Return the [x, y] coordinate for the center point of the cell that contains the specified text.  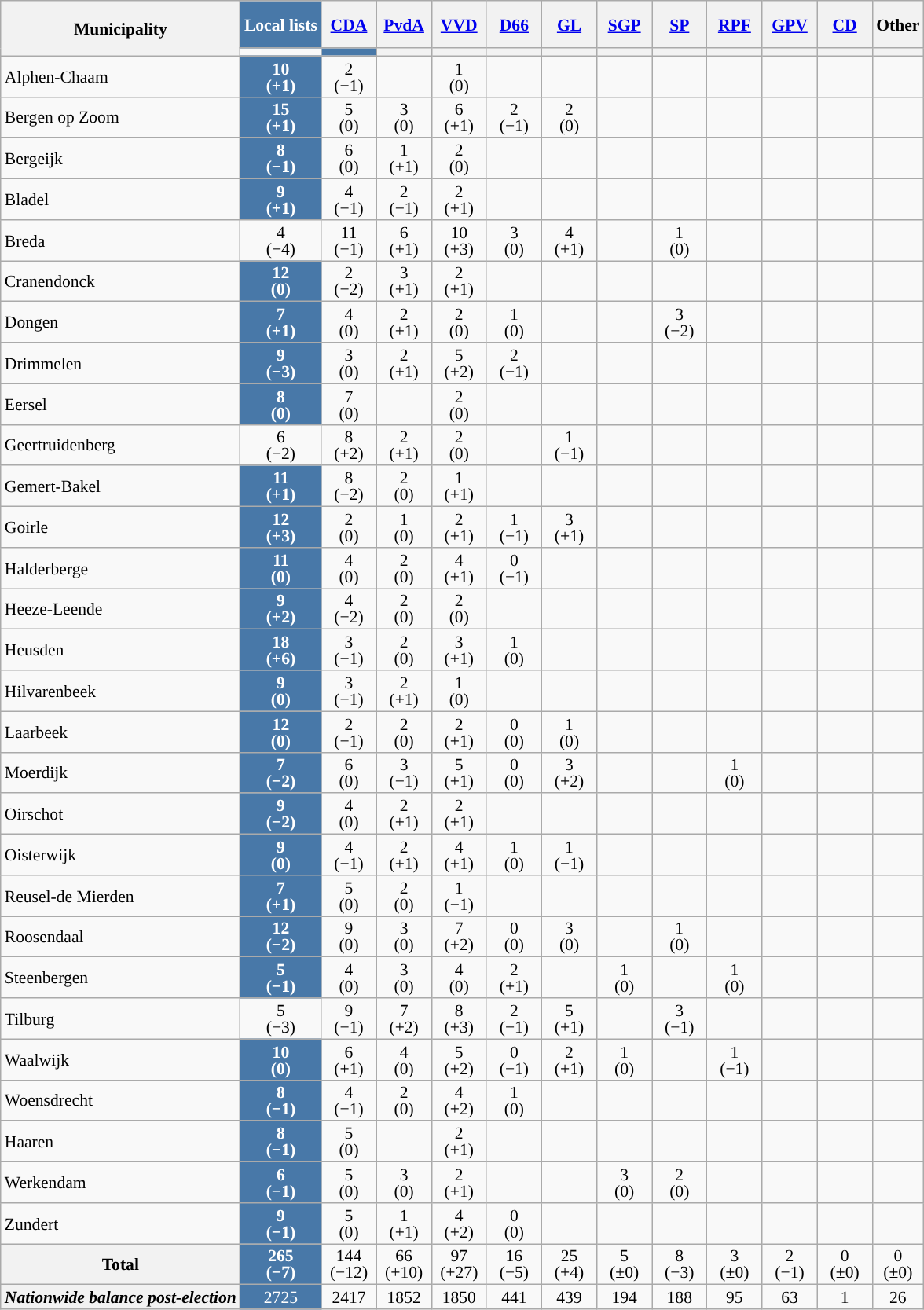
7(0) [349, 404]
265(−7) [281, 1264]
Zundert [121, 1224]
2417 [349, 1297]
Gemert-Bakel [121, 486]
Hilvarenbeek [121, 691]
Werkendam [121, 1183]
Bladel [121, 200]
10(0) [281, 1059]
16(−5) [514, 1264]
Reusel-de Mierden [121, 896]
GPV [790, 24]
2725 [281, 1297]
Bergen op Zoom [121, 117]
7(−2) [281, 772]
63 [790, 1297]
Steenbergen [121, 978]
Dongen [121, 322]
GL [569, 24]
Heeze-Leende [121, 609]
SP [680, 24]
5(±0) [625, 1264]
2(−2) [349, 281]
97(+27) [459, 1264]
194 [625, 1297]
Alphen-Chaam [121, 76]
CDA [349, 24]
6(−2) [281, 445]
Waalwijk [121, 1059]
3(±0) [735, 1264]
9(−3) [281, 363]
11(+1) [281, 486]
Halderberge [121, 568]
Cranendonck [121, 281]
Tilburg [121, 1018]
5(−1) [281, 978]
3(+2) [569, 772]
Moerdijk [121, 772]
PvdA [404, 24]
SGP [625, 24]
9(+1) [281, 200]
4(−4) [281, 240]
RPF [735, 24]
6(−1) [281, 1183]
Local lists [281, 24]
Nationwide balance post-election [121, 1297]
18(+6) [281, 650]
1850 [459, 1297]
5(−3) [281, 1018]
11(0) [281, 568]
Roosendaal [121, 937]
8(0) [281, 404]
188 [680, 1297]
8(−3) [680, 1264]
Heusden [121, 650]
3(−2) [680, 322]
8(−2) [349, 486]
D66 [514, 24]
9(−2) [281, 814]
439 [569, 1297]
Oisterwijk [121, 855]
CD [845, 24]
8(+2) [349, 445]
9(+2) [281, 609]
Municipality [121, 28]
15(+1) [281, 117]
Oirschot [121, 814]
26 [897, 1297]
1 [845, 1297]
Bergeijk [121, 159]
VVD [459, 24]
1852 [404, 1297]
Total [121, 1264]
12(−2) [281, 937]
Drimmelen [121, 363]
12(+3) [281, 527]
25(+4) [569, 1264]
10(+3) [459, 240]
Geertruidenberg [121, 445]
66(+10) [404, 1264]
Other [897, 24]
Laarbeek [121, 732]
Eersel [121, 404]
Breda [121, 240]
10(+1) [281, 76]
11(−1) [349, 240]
4(−2) [349, 609]
441 [514, 1297]
8(+3) [459, 1018]
95 [735, 1297]
144(−12) [349, 1264]
Woensdrecht [121, 1100]
Haaren [121, 1142]
Goirle [121, 527]
